Output the (x, y) coordinate of the center of the cell containing the given text.  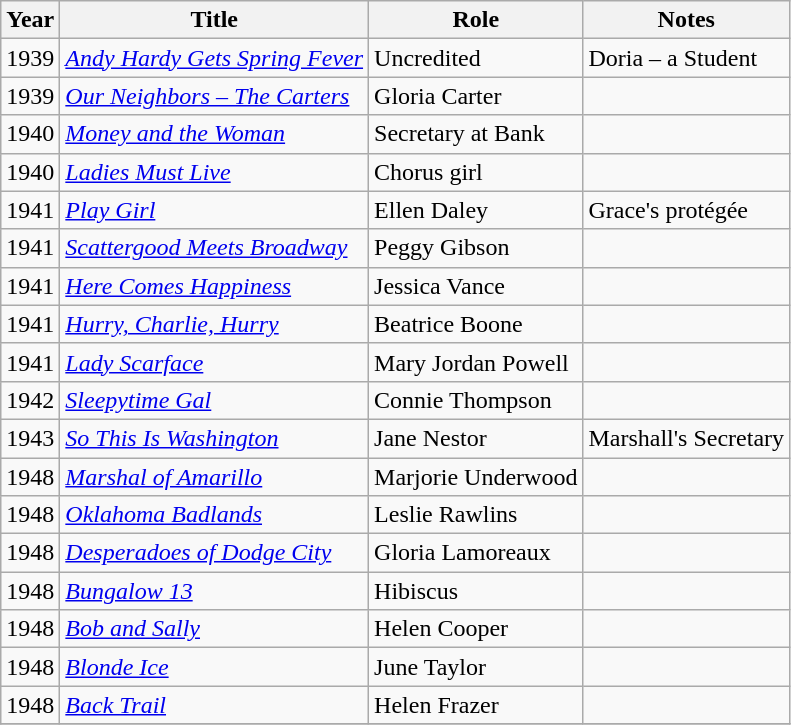
Here Comes Happiness (214, 286)
Hurry, Charlie, Hurry (214, 324)
Helen Cooper (476, 629)
Marjorie Underwood (476, 477)
Our Neighbors – The Carters (214, 96)
Secretary at Bank (476, 134)
1942 (30, 400)
Back Trail (214, 705)
Uncredited (476, 58)
Sleepytime Gal (214, 400)
Year (30, 20)
Play Girl (214, 210)
Connie Thompson (476, 400)
Peggy Gibson (476, 248)
Ellen Daley (476, 210)
Role (476, 20)
Notes (686, 20)
Bob and Sally (214, 629)
Grace's protégée (686, 210)
Oklahoma Badlands (214, 515)
1943 (30, 438)
Doria – a Student (686, 58)
Hibiscus (476, 591)
Lady Scarface (214, 362)
Marshall's Secretary (686, 438)
Marshal of Amarillo (214, 477)
Money and the Woman (214, 134)
Mary Jordan Powell (476, 362)
Jane Nestor (476, 438)
Ladies Must Live (214, 172)
Chorus girl (476, 172)
June Taylor (476, 667)
So This Is Washington (214, 438)
Bungalow 13 (214, 591)
Beatrice Boone (476, 324)
Gloria Lamoreaux (476, 553)
Helen Frazer (476, 705)
Gloria Carter (476, 96)
Title (214, 20)
Desperadoes of Dodge City (214, 553)
Andy Hardy Gets Spring Fever (214, 58)
Scattergood Meets Broadway (214, 248)
Blonde Ice (214, 667)
Jessica Vance (476, 286)
Leslie Rawlins (476, 515)
